Determine the (X, Y) coordinate at the center of the cell enclosing the given text.  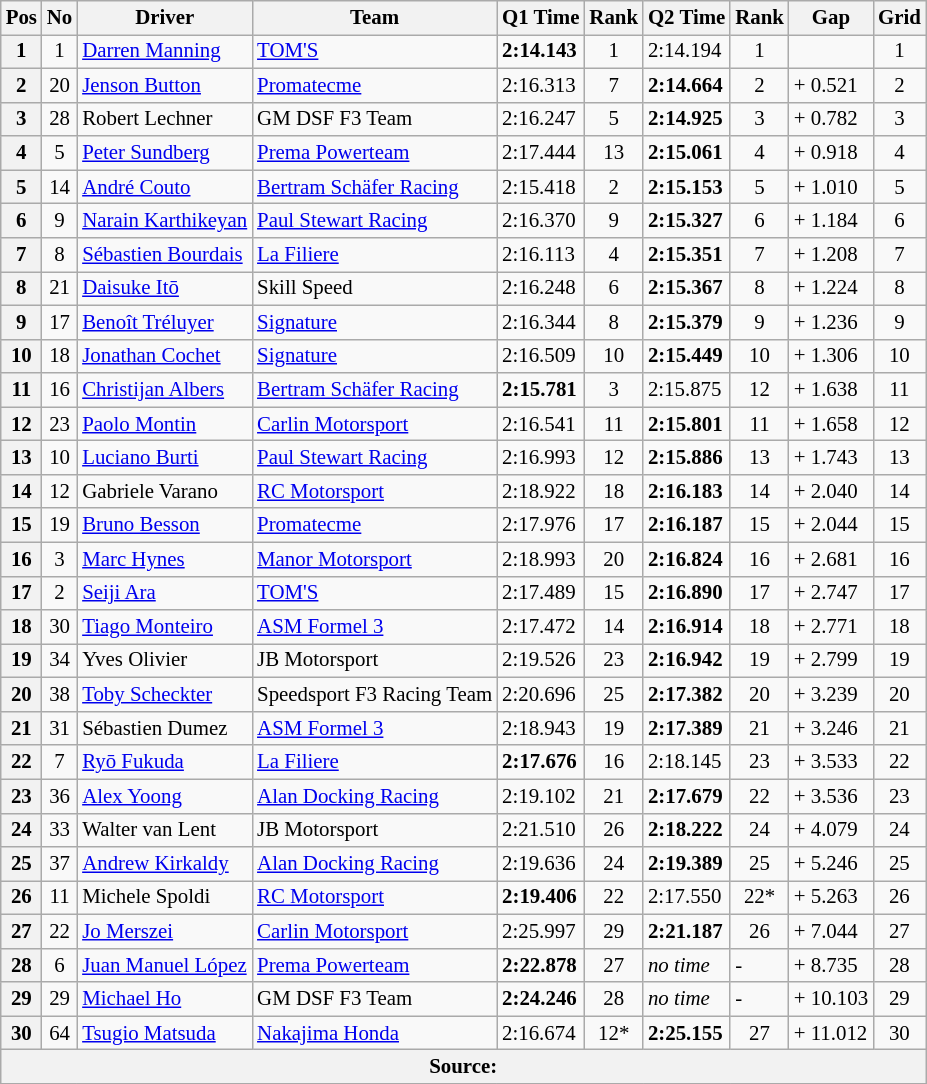
2:17.382 (686, 695)
+ 10.103 (831, 999)
38 (60, 695)
Michael Ho (164, 999)
2:14.194 (686, 51)
Skill Speed (374, 288)
2:16.993 (540, 458)
2:16.183 (686, 491)
2:16.187 (686, 525)
Benoît Tréluyer (164, 322)
2:16.942 (686, 661)
2:19.526 (540, 661)
2:14.143 (540, 51)
2:22.878 (540, 965)
+ 1.638 (831, 390)
Manor Motorsport (374, 559)
2:15.781 (540, 390)
2:16.370 (540, 221)
2:18.943 (540, 728)
64 (60, 1033)
Tiago Monteiro (164, 627)
2:17.679 (686, 796)
2:15.351 (686, 255)
Alex Yoong (164, 796)
Seiji Ara (164, 593)
22* (760, 898)
2:16.344 (540, 322)
2:16.248 (540, 288)
Pos (22, 18)
Jenson Button (164, 85)
2:19.102 (540, 796)
2:17.389 (686, 728)
Toby Scheckter (164, 695)
Ryō Fukuda (164, 762)
2:15.153 (686, 187)
+ 1.208 (831, 255)
2:18.993 (540, 559)
+ 11.012 (831, 1033)
Andrew Kirkaldy (164, 864)
No (60, 18)
2:17.976 (540, 525)
Source: (464, 1067)
+ 2.044 (831, 525)
+ 0.782 (831, 119)
Sébastien Dumez (164, 728)
31 (60, 728)
+ 3.246 (831, 728)
Jonathan Cochet (164, 356)
Christijan Albers (164, 390)
2:15.327 (686, 221)
+ 0.521 (831, 85)
37 (60, 864)
2:24.246 (540, 999)
2:18.222 (686, 830)
Walter van Lent (164, 830)
Driver (164, 18)
Daisuke Itō (164, 288)
+ 1.743 (831, 458)
+ 3.239 (831, 695)
Peter Sundberg (164, 153)
2:18.922 (540, 491)
+ 1.184 (831, 221)
Nakajima Honda (374, 1033)
33 (60, 830)
Tsugio Matsuda (164, 1033)
+ 1.010 (831, 187)
+ 1.236 (831, 322)
Marc Hynes (164, 559)
Gabriele Varano (164, 491)
Luciano Burti (164, 458)
+ 4.079 (831, 830)
2:15.801 (686, 424)
Darren Manning (164, 51)
+ 2.040 (831, 491)
34 (60, 661)
2:16.824 (686, 559)
36 (60, 796)
+ 1.658 (831, 424)
2:16.509 (540, 356)
Robert Lechner (164, 119)
Paolo Montin (164, 424)
2:15.061 (686, 153)
2:17.676 (540, 762)
2:14.925 (686, 119)
Michele Spoldi (164, 898)
+ 1.224 (831, 288)
+ 0.918 (831, 153)
2:25.155 (686, 1033)
2:16.674 (540, 1033)
+ 5.246 (831, 864)
2:16.113 (540, 255)
2:21.187 (686, 931)
2:20.696 (540, 695)
2:14.664 (686, 85)
+ 2.771 (831, 627)
Jo Merszei (164, 931)
Yves Olivier (164, 661)
2:17.444 (540, 153)
2:16.890 (686, 593)
Narain Karthikeyan (164, 221)
2:15.449 (686, 356)
2:25.997 (540, 931)
Sébastien Bourdais (164, 255)
+ 2.681 (831, 559)
+ 1.306 (831, 356)
2:18.145 (686, 762)
12* (614, 1033)
2:17.550 (686, 898)
2:16.541 (540, 424)
+ 2.799 (831, 661)
2:15.379 (686, 322)
+ 2.747 (831, 593)
2:15.875 (686, 390)
2:17.489 (540, 593)
André Couto (164, 187)
Speedsport F3 Racing Team (374, 695)
2:19.406 (540, 898)
2:15.886 (686, 458)
+ 3.536 (831, 796)
2:17.472 (540, 627)
2:15.367 (686, 288)
Bruno Besson (164, 525)
2:19.636 (540, 864)
2:16.914 (686, 627)
+ 5.263 (831, 898)
2:16.247 (540, 119)
+ 7.044 (831, 931)
2:19.389 (686, 864)
Q1 Time (540, 18)
+ 8.735 (831, 965)
Gap (831, 18)
2:21.510 (540, 830)
Team (374, 18)
Juan Manuel López (164, 965)
+ 3.533 (831, 762)
2:15.418 (540, 187)
Q2 Time (686, 18)
2:16.313 (540, 85)
Grid (900, 18)
